Return the (X, Y) coordinate for the center point of the cell that contains the specified text.  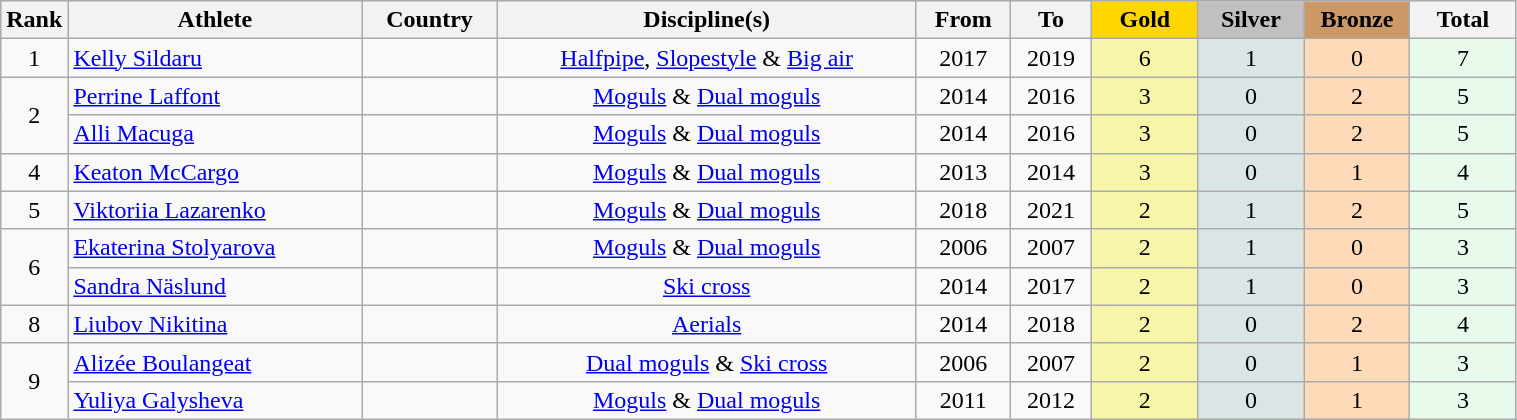
2011 (963, 400)
Keaton McCargo (215, 172)
Aerials (706, 324)
8 (34, 324)
Kelly Sildaru (215, 58)
Halfpipe, Slopestyle & Big air (706, 58)
From (963, 20)
9 (34, 381)
Sandra Näslund (215, 286)
Viktoriia Lazarenko (215, 210)
Perrine Laffont (215, 96)
Yuliya Galysheva (215, 400)
Gold (1145, 20)
To (1051, 20)
Athlete (215, 20)
7 (1463, 58)
Country (430, 20)
2013 (963, 172)
Bronze (1357, 20)
Total (1463, 20)
2019 (1051, 58)
Ski cross (706, 286)
2012 (1051, 400)
Silver (1251, 20)
Discipline(s) (706, 20)
Ekaterina Stolyarova (215, 248)
Liubov Nikitina (215, 324)
Alli Macuga (215, 134)
2021 (1051, 210)
Dual moguls & Ski cross (706, 362)
Alizée Boulangeat (215, 362)
Rank (34, 20)
